From the cell containing the given text, extract its center point as [X, Y] coordinate. 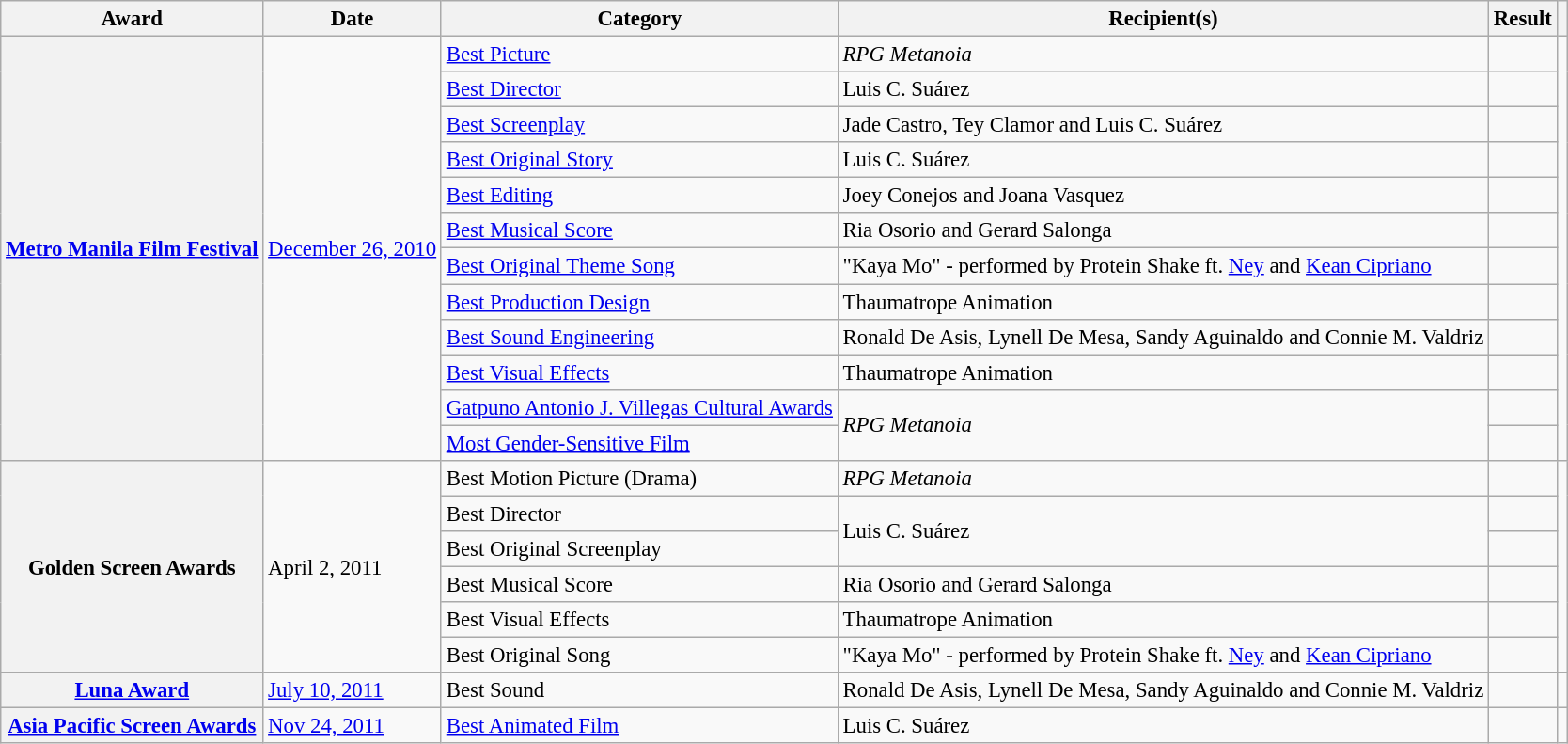
Gatpuno Antonio J. Villegas Cultural Awards [639, 407]
Best Original Screenplay [639, 549]
Golden Screen Awards [132, 567]
Date [353, 19]
April 2, 2011 [353, 567]
Best Animated Film [639, 726]
Jade Castro, Tey Clamor and Luis C. Suárez [1163, 125]
Best Picture [639, 55]
December 26, 2010 [353, 248]
Result [1523, 19]
Best Original Song [639, 656]
Nov 24, 2011 [353, 726]
Best Sound Engineering [639, 337]
Metro Manila Film Festival [132, 248]
Award [132, 19]
Best Screenplay [639, 125]
Best Motion Picture (Drama) [639, 479]
Asia Pacific Screen Awards [132, 726]
Luna Award [132, 690]
Category [639, 19]
Best Original Story [639, 160]
July 10, 2011 [353, 690]
Most Gender-Sensitive Film [639, 443]
Best Sound [639, 690]
Best Editing [639, 196]
Best Original Theme Song [639, 266]
Best Production Design [639, 302]
Recipient(s) [1163, 19]
Joey Conejos and Joana Vasquez [1163, 196]
